Pinpoint the cell where the given text exists, returning its [x, y] midpoint coordinate. 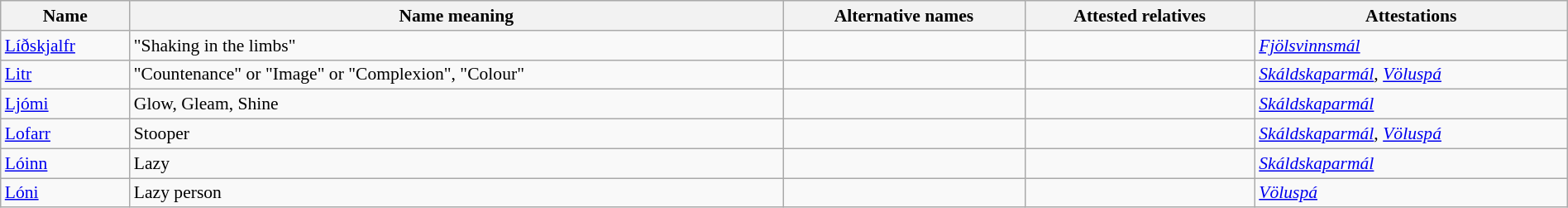
Lofarr [65, 134]
"Shaking in the limbs" [457, 46]
Lóinn [65, 163]
Name meaning [457, 16]
Lazy person [457, 193]
"Countenance" or "Image" or "Complexion", "Colour" [457, 75]
Name [65, 16]
Lazy [457, 163]
Attested relatives [1140, 16]
Líðskjalfr [65, 46]
Litr [65, 75]
Stooper [457, 134]
Alternative names [904, 16]
Völuspá [1411, 193]
Glow, Gleam, Shine [457, 104]
Fjölsvinnsmál [1411, 46]
Lóni [65, 193]
Ljómi [65, 104]
Attestations [1411, 16]
